Pinpoint the cell where the given text exists, returning its (x, y) midpoint coordinate. 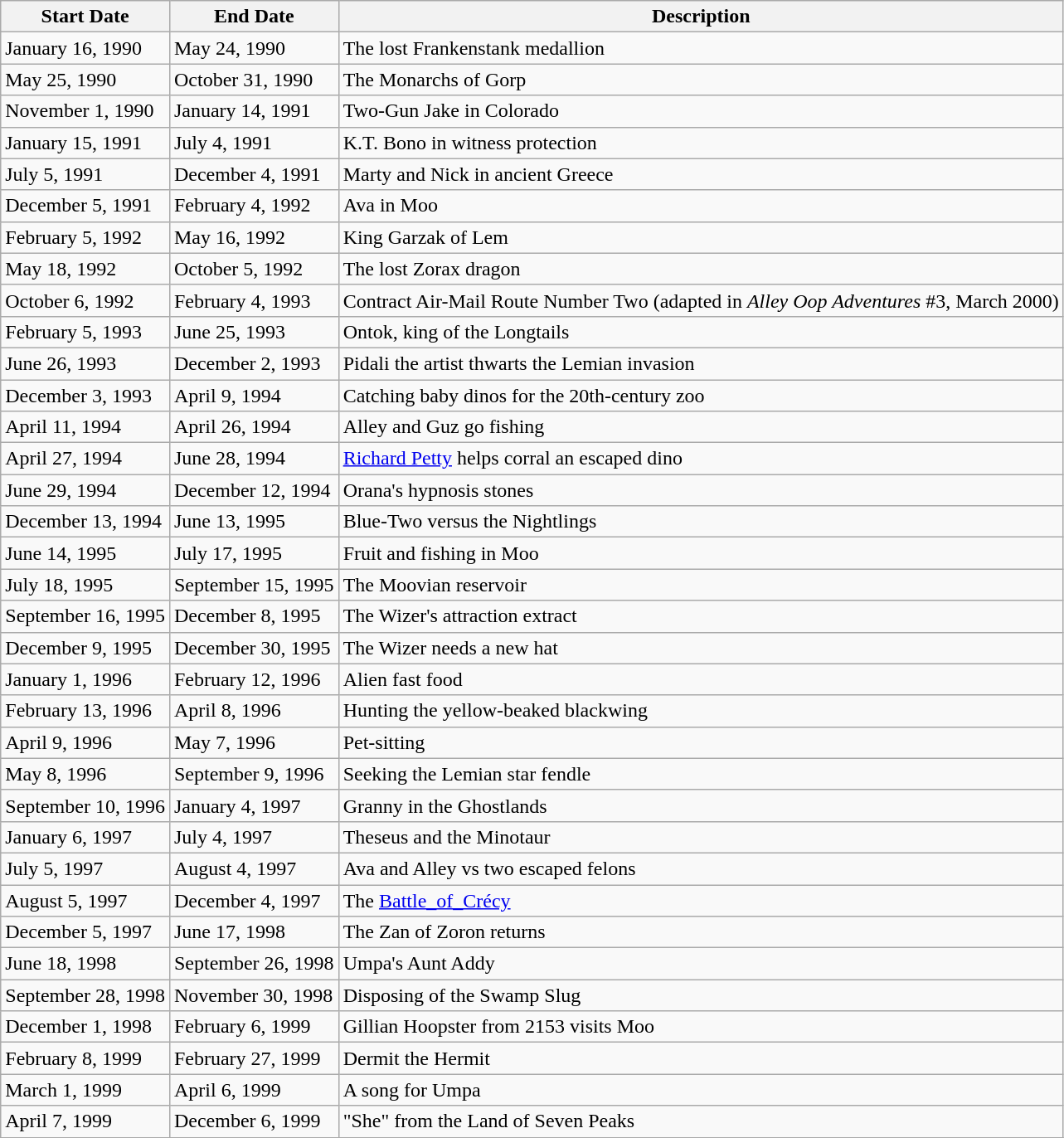
May 24, 1990 (254, 48)
Seeking the Lemian star fendle (701, 774)
November 30, 1998 (254, 995)
Ava in Moo (701, 206)
Theseus and the Minotaur (701, 837)
Umpa's Aunt Addy (701, 964)
May 8, 1996 (85, 774)
May 7, 1996 (254, 742)
June 29, 1994 (85, 490)
September 16, 1995 (85, 616)
June 25, 1993 (254, 332)
K.T. Bono in witness protection (701, 143)
June 26, 1993 (85, 363)
The Zan of Zoron returns (701, 932)
May 18, 1992 (85, 269)
July 5, 1991 (85, 174)
Contract Air-Mail Route Number Two (adapted in Alley Oop Adventures #3, March 2000) (701, 300)
January 4, 1997 (254, 805)
January 15, 1991 (85, 143)
End Date (254, 17)
February 27, 1999 (254, 1058)
July 5, 1997 (85, 868)
Ava and Alley vs two escaped felons (701, 868)
The Battle_of_Crécy (701, 900)
The lost Frankenstank medallion (701, 48)
Gillian Hoopster from 2153 visits Moo (701, 1027)
February 5, 1993 (85, 332)
April 9, 1994 (254, 396)
April 9, 1996 (85, 742)
King Garzak of Lem (701, 237)
A song for Umpa (701, 1090)
July 17, 1995 (254, 553)
Ontok, king of the Longtails (701, 332)
December 13, 1994 (85, 522)
"She" from the Land of Seven Peaks (701, 1121)
June 28, 1994 (254, 459)
April 27, 1994 (85, 459)
The lost Zorax dragon (701, 269)
December 3, 1993 (85, 396)
January 14, 1991 (254, 111)
Pidali the artist thwarts the Lemian invasion (701, 363)
September 26, 1998 (254, 964)
July 4, 1991 (254, 143)
February 5, 1992 (85, 237)
Alien fast food (701, 679)
December 5, 1997 (85, 932)
Blue-Two versus the Nightlings (701, 522)
Dermit the Hermit (701, 1058)
February 6, 1999 (254, 1027)
June 18, 1998 (85, 964)
Disposing of the Swamp Slug (701, 995)
June 14, 1995 (85, 553)
Hunting the yellow-beaked blackwing (701, 711)
May 16, 1992 (254, 237)
September 10, 1996 (85, 805)
The Monarchs of Gorp (701, 80)
Start Date (85, 17)
June 13, 1995 (254, 522)
July 4, 1997 (254, 837)
Fruit and fishing in Moo (701, 553)
December 4, 1991 (254, 174)
December 9, 1995 (85, 648)
April 8, 1996 (254, 711)
December 8, 1995 (254, 616)
Pet-sitting (701, 742)
December 6, 1999 (254, 1121)
November 1, 1990 (85, 111)
September 15, 1995 (254, 585)
April 6, 1999 (254, 1090)
December 5, 1991 (85, 206)
October 31, 1990 (254, 80)
July 18, 1995 (85, 585)
August 4, 1997 (254, 868)
April 26, 1994 (254, 427)
February 4, 1992 (254, 206)
December 4, 1997 (254, 900)
Orana's hypnosis stones (701, 490)
October 6, 1992 (85, 300)
June 17, 1998 (254, 932)
December 2, 1993 (254, 363)
January 6, 1997 (85, 837)
Catching baby dinos for the 20th-century zoo (701, 396)
January 1, 1996 (85, 679)
The Moovian reservoir (701, 585)
February 12, 1996 (254, 679)
February 8, 1999 (85, 1058)
The Wizer's attraction extract (701, 616)
May 25, 1990 (85, 80)
March 1, 1999 (85, 1090)
August 5, 1997 (85, 900)
September 9, 1996 (254, 774)
December 30, 1995 (254, 648)
September 28, 1998 (85, 995)
Two-Gun Jake in Colorado (701, 111)
April 11, 1994 (85, 427)
Richard Petty helps corral an escaped dino (701, 459)
December 1, 1998 (85, 1027)
December 12, 1994 (254, 490)
February 13, 1996 (85, 711)
Alley and Guz go fishing (701, 427)
Marty and Nick in ancient Greece (701, 174)
April 7, 1999 (85, 1121)
The Wizer needs a new hat (701, 648)
October 5, 1992 (254, 269)
February 4, 1993 (254, 300)
Granny in the Ghostlands (701, 805)
Description (701, 17)
January 16, 1990 (85, 48)
